Search for the cell housing the specified text and yield its (x, y) center coordinate. 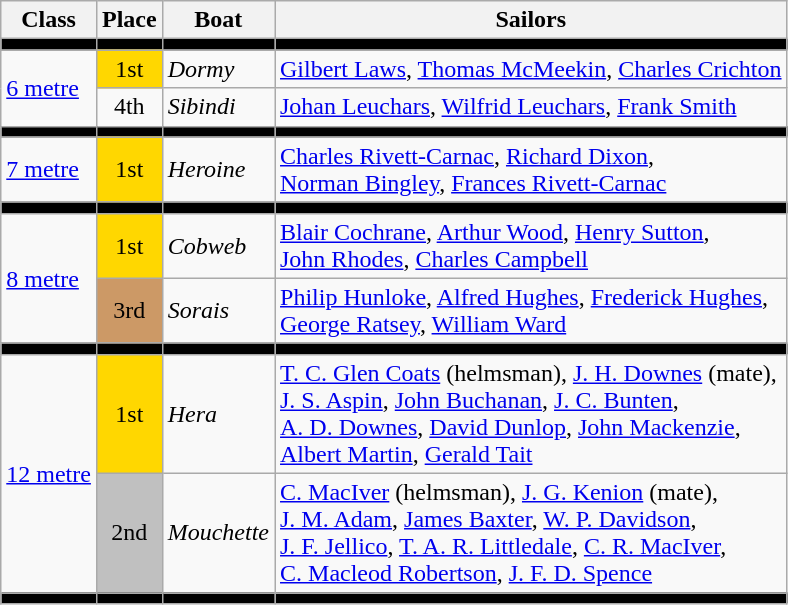
Boat (218, 20)
6 metre (49, 88)
Johan Leuchars, Wilfrid Leuchars, Frank Smith (530, 107)
Blair Cochrane, Arthur Wood, Henry Sutton, John Rhodes, Charles Campbell (530, 246)
Sibindi (218, 107)
Philip Hunloke, Alfred Hughes, Frederick Hughes, George Ratsey, William Ward (530, 310)
3rd (129, 310)
7 metre (49, 170)
Sailors (530, 20)
4th (129, 107)
8 metre (49, 278)
Place (129, 20)
Gilbert Laws, Thomas McMeekin, Charles Crichton (530, 69)
Charles Rivett-Carnac, Richard Dixon, Norman Bingley, Frances Rivett-Carnac (530, 170)
Heroine (218, 170)
Sorais (218, 310)
Mouchette (218, 532)
12 metre (49, 473)
Dormy (218, 69)
Cobweb (218, 246)
Hera (218, 414)
2nd (129, 532)
Class (49, 20)
